Determine the [x, y] coordinate at the center of the cell enclosing the given text.  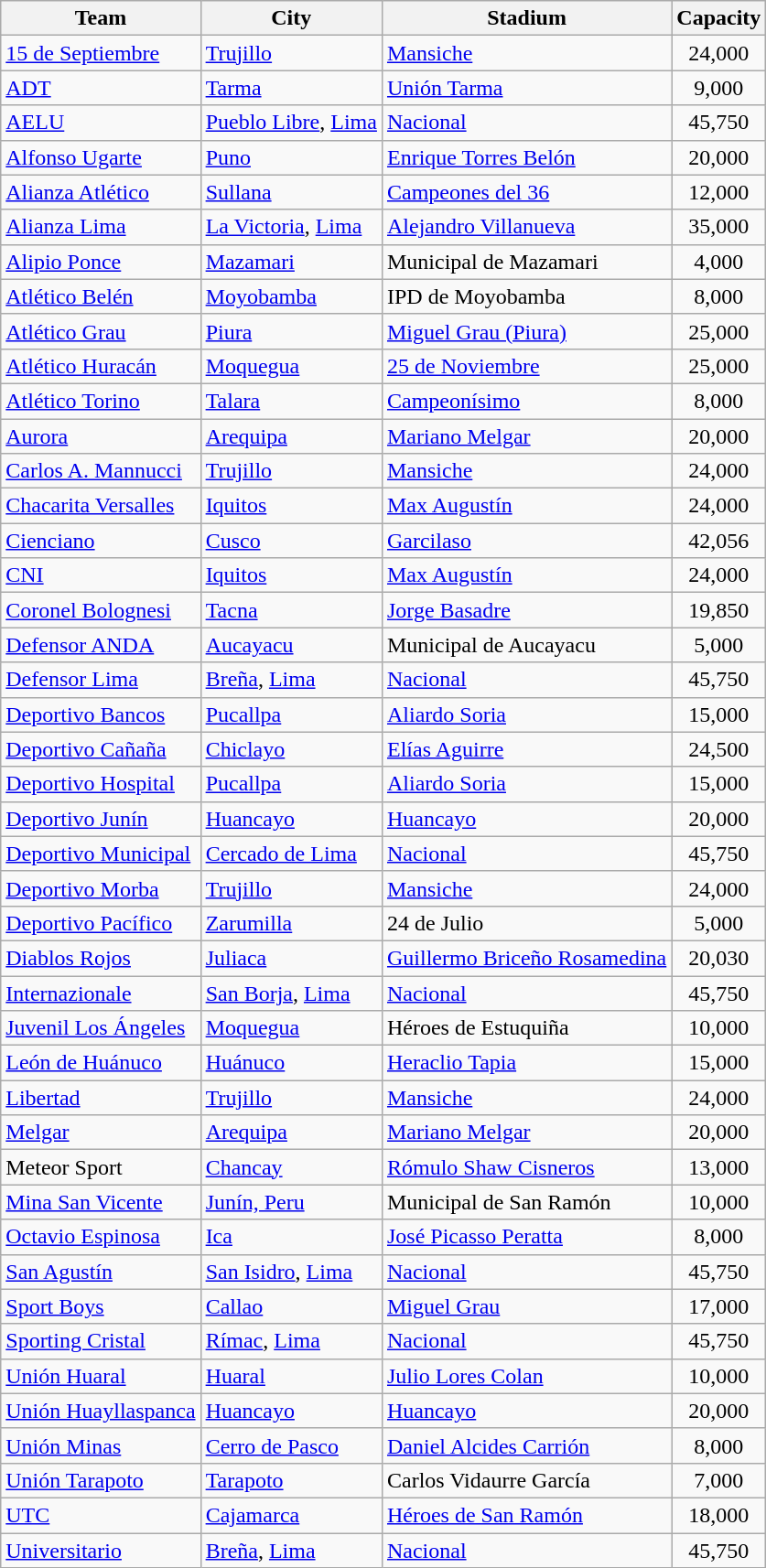
Mina San Vicente [101, 1202]
Unión Huaral [101, 1376]
42,056 [719, 541]
Campeonísimo [526, 401]
Stadium [526, 18]
Tarma [291, 88]
Municipal de Aucayacu [526, 645]
13,000 [719, 1167]
San Borja, Lima [291, 993]
Sporting Cristal [101, 1341]
Julio Lores Colan [526, 1376]
Universitario [101, 1551]
Deportivo Bancos [101, 714]
San Agustín [101, 1272]
Atlético Torino [101, 401]
24 de Julio [526, 923]
Cajamarca [291, 1515]
Zarumilla [291, 923]
Aucayacu [291, 645]
UTC [101, 1515]
Deportivo Municipal [101, 854]
Deportivo Hospital [101, 784]
Alianza Atlético [101, 192]
Unión Minas [101, 1445]
Chacarita Versalles [101, 506]
Miguel Grau (Piura) [526, 331]
Callao [291, 1306]
San Isidro, Lima [291, 1272]
Municipal de Mazamari [526, 262]
Ica [291, 1237]
15 de Septiembre [101, 53]
7,000 [719, 1480]
Unión Huayllaspanca [101, 1411]
Sport Boys [101, 1306]
Juliaca [291, 958]
Piura [291, 331]
Juvenil Los Ángeles [101, 1028]
IPD de Moyobamba [526, 296]
Municipal de San Ramón [526, 1202]
Deportivo Pacífico [101, 923]
20,030 [719, 958]
35,000 [719, 227]
Pueblo Libre, Lima [291, 123]
Carlos Vidaurre García [526, 1480]
AELU [101, 123]
Chancay [291, 1167]
Guillermo Briceño Rosamedina [526, 958]
Alfonso Ugarte [101, 157]
Puno [291, 157]
Tarapoto [291, 1480]
Junín, Peru [291, 1202]
Cerro de Pasco [291, 1445]
Rómulo Shaw Cisneros [526, 1167]
Coronel Bolognesi [101, 610]
Atlético Grau [101, 331]
Aurora [101, 436]
12,000 [719, 192]
La Victoria, Lima [291, 227]
Garcilaso [526, 541]
4,000 [719, 262]
19,850 [719, 610]
Atlético Belén [101, 296]
25 de Noviembre [526, 366]
León de Huánuco [101, 1063]
Unión Tarma [526, 88]
Cusco [291, 541]
Jorge Basadre [526, 610]
Sullana [291, 192]
Héroes de Estuquiña [526, 1028]
Diablos Rojos [101, 958]
CNI [101, 575]
Cercado de Lima [291, 854]
Defensor Lima [101, 680]
Elías Aguirre [526, 749]
Huánuco [291, 1063]
Libertad [101, 1098]
Defensor ANDA [101, 645]
Chiclayo [291, 749]
Heraclio Tapia [526, 1063]
17,000 [719, 1306]
9,000 [719, 88]
Héroes de San Ramón [526, 1515]
Daniel Alcides Carrión [526, 1445]
Atlético Huracán [101, 366]
Mazamari [291, 262]
Melgar [101, 1133]
Deportivo Cañaña [101, 749]
Meteor Sport [101, 1167]
Deportivo Morba [101, 888]
Unión Tarapoto [101, 1480]
Huaral [291, 1376]
Cienciano [101, 541]
City [291, 18]
Team [101, 18]
ADT [101, 88]
Capacity [719, 18]
24,500 [719, 749]
Campeones del 36 [526, 192]
Internazionale [101, 993]
18,000 [719, 1515]
Alejandro Villanueva [526, 227]
Moyobamba [291, 296]
Carlos A. Mannucci [101, 471]
Alianza Lima [101, 227]
Talara [291, 401]
Octavio Espinosa [101, 1237]
Enrique Torres Belón [526, 157]
Tacna [291, 610]
Rímac, Lima [291, 1341]
José Picasso Peratta [526, 1237]
Deportivo Junín [101, 819]
Miguel Grau [526, 1306]
Alipio Ponce [101, 262]
